Detect which cell encompasses the target text, then output its [X, Y] center coordinate. 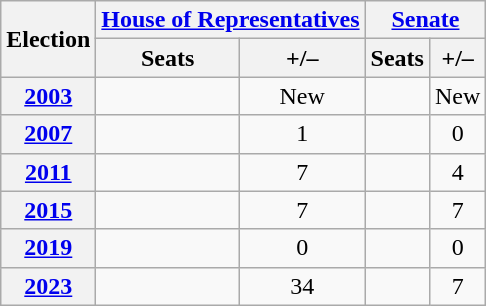
2007 [48, 134]
Election [48, 39]
Senate [426, 20]
34 [302, 286]
2011 [48, 172]
House of Representatives [230, 20]
2015 [48, 210]
4 [457, 172]
2019 [48, 248]
1 [302, 134]
2023 [48, 286]
2003 [48, 96]
